Pinpoint the cell where the given text exists, returning its (x, y) midpoint coordinate. 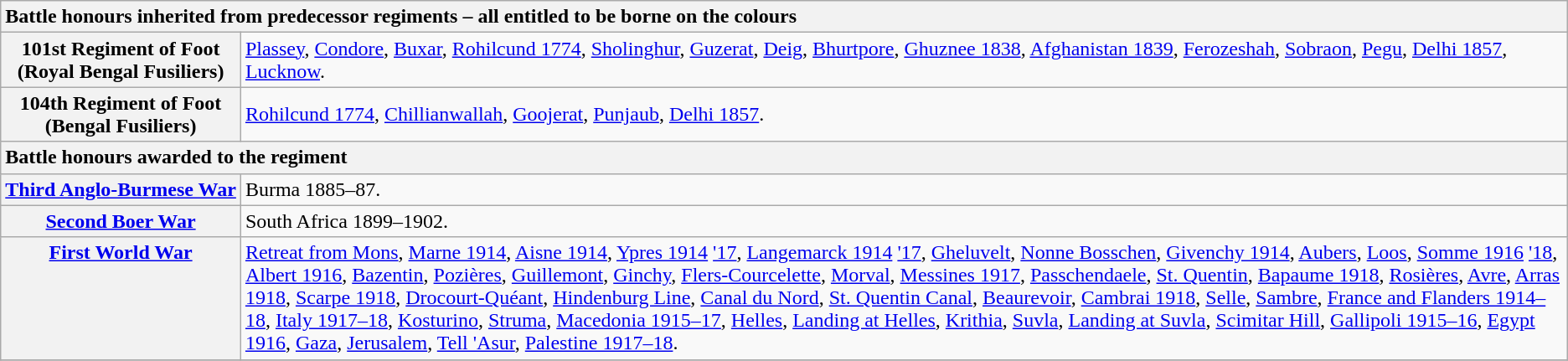
Second Boer War (121, 221)
Battle honours inherited from predecessor regiments – all entitled to be borne on the colours (784, 17)
Third Anglo-Burmese War (121, 189)
First World War (121, 298)
101st Regiment of Foot(Royal Bengal Fusiliers) (121, 60)
Battle honours awarded to the regiment (784, 157)
104th Regiment of Foot(Bengal Fusiliers) (121, 114)
South Africa 1899–1902. (904, 221)
Burma 1885–87. (904, 189)
Rohilcund 1774, Chillianwallah, Goojerat, Punjaub, Delhi 1857. (904, 114)
